Detect which cell encompasses the target text, then output its (X, Y) center coordinate. 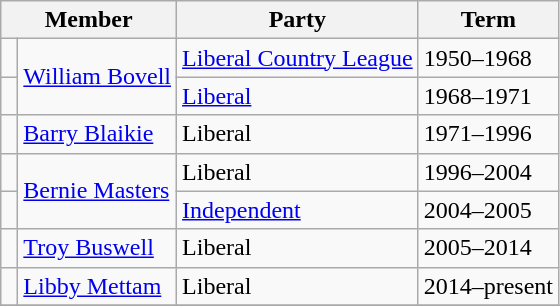
Independent (298, 210)
Member (89, 20)
Bernie Masters (98, 191)
1968–1971 (488, 96)
2004–2005 (488, 210)
William Bovell (98, 77)
1996–2004 (488, 172)
Troy Buswell (98, 248)
2005–2014 (488, 248)
1971–1996 (488, 134)
2014–present (488, 286)
Term (488, 20)
Libby Mettam (98, 286)
Barry Blaikie (98, 134)
1950–1968 (488, 58)
Party (298, 20)
Liberal Country League (298, 58)
